For the text-containing cell, return its midpoint in (x, y) coordinate format. 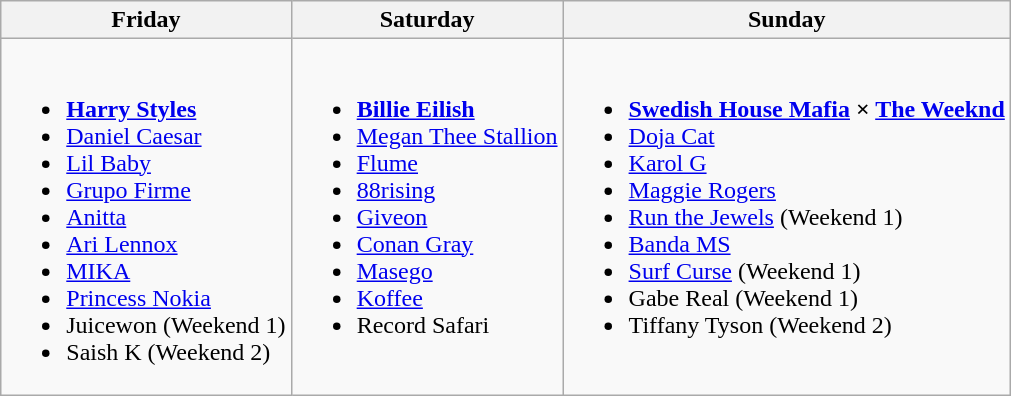
Friday (146, 20)
Saturday (427, 20)
Harry StylesDaniel CaesarLil BabyGrupo FirmeAnittaAri LennoxMIKAPrincess NokiaJuicewon (Weekend 1)Saish K (Weekend 2) (146, 217)
Billie EilishMegan Thee StallionFlume88risingGiveonConan GrayMasegoKoffeeRecord Safari (427, 217)
Sunday (786, 20)
